From the cell containing the given text, extract its center point as [X, Y] coordinate. 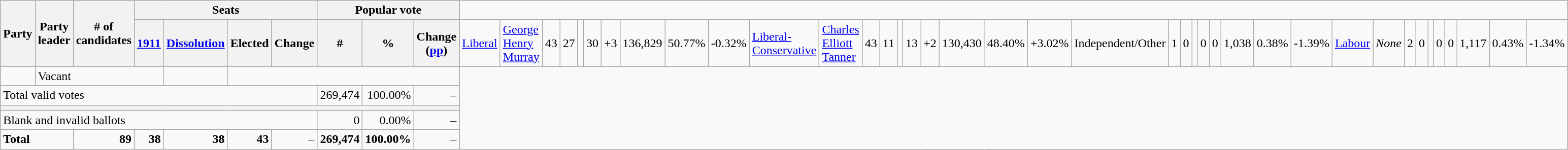
2 [1410, 43]
Seats [226, 10]
13 [912, 43]
Total [37, 139]
George Henry Murray [521, 43]
-1.34% [1547, 43]
1,038 [1238, 43]
Blank and invalid ballots [159, 120]
50.77% [686, 43]
1,117 [1473, 43]
136,829 [643, 43]
+2 [930, 43]
Independent/Other [1120, 43]
# [340, 43]
Liberal [480, 43]
Change [294, 43]
Party [18, 33]
0.43% [1508, 43]
Elected [250, 43]
+3.02% [1050, 43]
1911 [149, 43]
11 [888, 43]
48.40% [1006, 43]
+3 [610, 43]
% [388, 43]
Change (pp) [437, 43]
Dissolution [195, 43]
Total valid votes [159, 95]
130,430 [961, 43]
27 [569, 43]
Party leader [54, 33]
Popular vote [388, 10]
30 [592, 43]
Vacant [99, 76]
Charles Elliott Tanner [841, 43]
# ofcandidates [104, 33]
1 [1175, 43]
0.00% [388, 120]
Liberal-Conservative [784, 43]
None [1389, 43]
0.38% [1272, 43]
-1.39% [1312, 43]
-0.32% [729, 43]
89 [104, 139]
Labour [1352, 43]
